Pinpoint the cell where the given text exists, returning its [X, Y] midpoint coordinate. 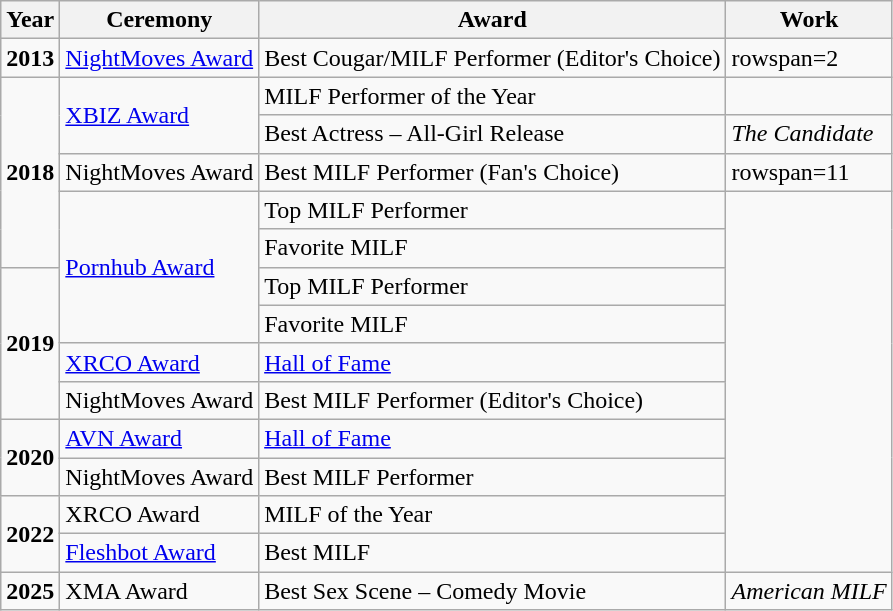
Best MILF Performer [492, 477]
XMA Award [160, 591]
Pornhub Award [160, 267]
2013 [30, 58]
2022 [30, 534]
2025 [30, 591]
Best MILF Performer (Editor's Choice) [492, 400]
American MILF [809, 591]
Best Sex Scene – Comedy Movie [492, 591]
The Candidate [809, 134]
Award [492, 20]
Year [30, 20]
XBIZ Award [160, 115]
Fleshbot Award [160, 553]
2019 [30, 343]
Ceremony [160, 20]
MILF of the Year [492, 515]
Best MILF [492, 553]
rowspan=2 [809, 58]
Best MILF Performer (Fan's Choice) [492, 172]
AVN Award [160, 438]
Best Actress – All-Girl Release [492, 134]
MILF Performer of the Year [492, 96]
2018 [30, 172]
rowspan=11 [809, 172]
2020 [30, 457]
Work [809, 20]
Best Cougar/MILF Performer (Editor's Choice) [492, 58]
